Pinpoint the cell where the given text exists, returning its [x, y] midpoint coordinate. 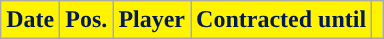
Player [152, 20]
Pos. [86, 20]
Date [30, 20]
Contracted until [282, 20]
